Return [X, Y] of the center of cell containing provided text 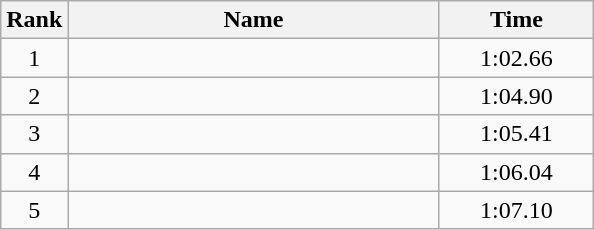
1:05.41 [516, 134]
4 [34, 172]
3 [34, 134]
Name [254, 20]
1:04.90 [516, 96]
5 [34, 210]
1:02.66 [516, 58]
1:07.10 [516, 210]
2 [34, 96]
1:06.04 [516, 172]
Time [516, 20]
Rank [34, 20]
1 [34, 58]
